Return [x, y] of the center of cell containing provided text 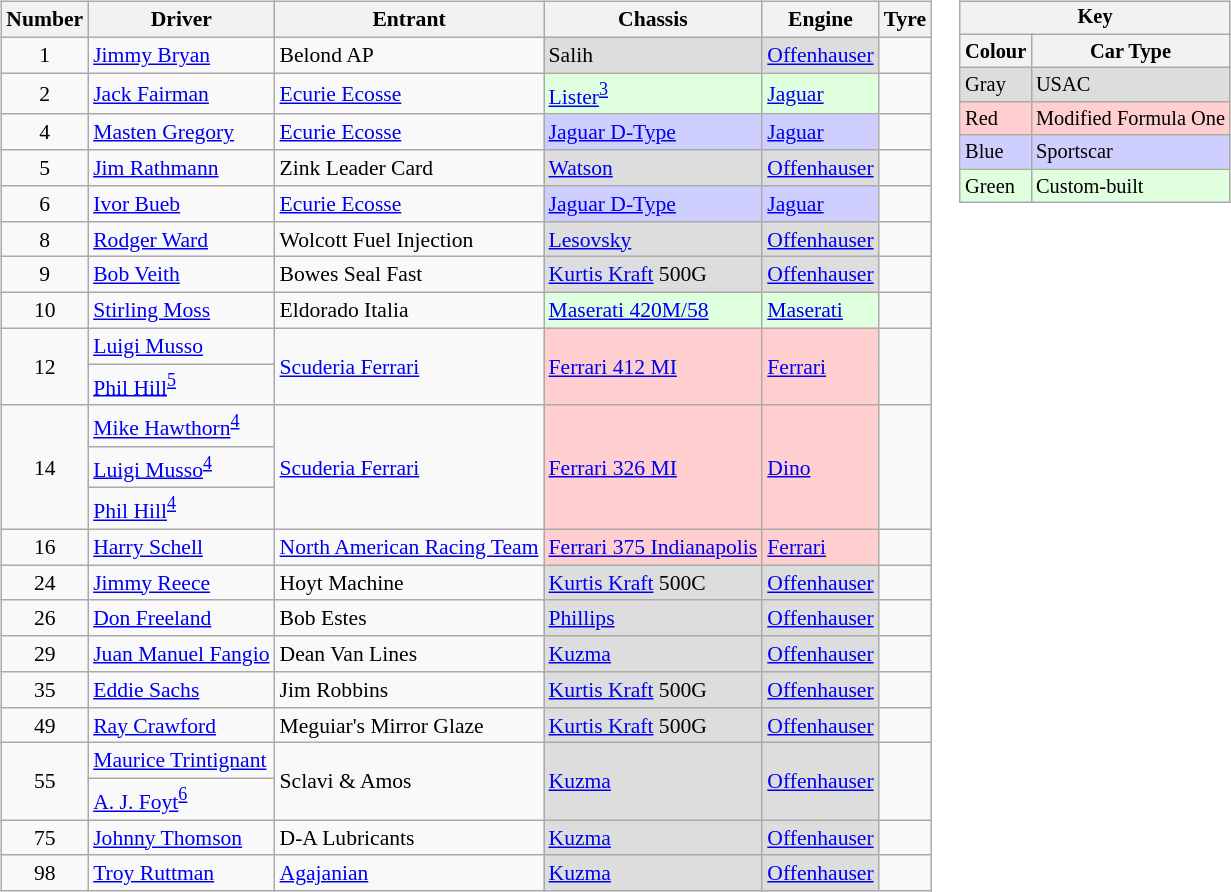
Mike Hawthorn4 [181, 426]
Luigi Musso [181, 346]
5 [44, 168]
16 [44, 547]
Number [44, 20]
Bob Estes [410, 618]
Phil Hill4 [181, 508]
29 [44, 654]
Belond AP [410, 55]
Eldorado Italia [410, 311]
2 [44, 94]
Blue [996, 152]
Jack Fairman [181, 94]
Troy Ruttman [181, 873]
Wolcott Fuel Injection [410, 239]
Don Freeland [181, 618]
8 [44, 239]
Custom-built [1130, 186]
Kurtis Kraft 500C [654, 583]
Agajanian [410, 873]
A. J. Foyt6 [181, 798]
75 [44, 838]
Maserati 420M/58 [654, 311]
Johnny Thomson [181, 838]
Bob Veith [181, 275]
Lister3 [654, 94]
10 [44, 311]
Jimmy Bryan [181, 55]
Bowes Seal Fast [410, 275]
Jim Robbins [410, 690]
1 [44, 55]
Luigi Musso4 [181, 466]
Meguiar's Mirror Glaze [410, 725]
Lesovsky [654, 239]
North American Racing Team [410, 547]
Salih [654, 55]
Green [996, 186]
Eddie Sachs [181, 690]
Sportscar [1130, 152]
Hoyt Machine [410, 583]
Ferrari 412 MI [654, 366]
Maurice Trintignant [181, 761]
Ivor Bueb [181, 204]
12 [44, 366]
Tyre [905, 20]
55 [44, 782]
9 [44, 275]
6 [44, 204]
Jimmy Reece [181, 583]
D-A Lubricants [410, 838]
Colour [996, 51]
Engine [820, 20]
USAC [1130, 85]
Masten Gregory [181, 132]
Dino [820, 467]
26 [44, 618]
98 [44, 873]
Zink Leader Card [410, 168]
35 [44, 690]
Maserati [820, 311]
Sclavi & Amos [410, 782]
Juan Manuel Fangio [181, 654]
Entrant [410, 20]
Red [996, 119]
Driver [181, 20]
Phillips [654, 618]
Modified Formula One [1130, 119]
Car Type [1130, 51]
Stirling Moss [181, 311]
49 [44, 725]
4 [44, 132]
Ferrari 326 MI [654, 467]
Gray [996, 85]
Ray Crawford [181, 725]
Harry Schell [181, 547]
24 [44, 583]
Watson [654, 168]
Chassis [654, 20]
14 [44, 467]
Ferrari 375 Indianapolis [654, 547]
Dean Van Lines [410, 654]
Jim Rathmann [181, 168]
Phil Hill5 [181, 384]
Key [1095, 18]
Rodger Ward [181, 239]
